Locate the cell with the specified text and output its (x, y) center coordinate. 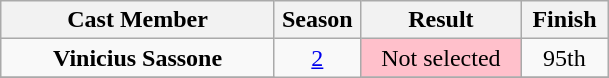
95th (564, 58)
Not selected (440, 58)
Result (440, 20)
Season (317, 20)
Finish (564, 20)
2 (317, 58)
Cast Member (138, 20)
Vinicius Sassone (138, 58)
